Identify which cell holds the provided text, then report its [x, y] central coordinate. 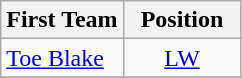
First Team [62, 20]
LW [182, 58]
Toe Blake [62, 58]
Position [182, 20]
